Capture the cell that displays the provided text and extract its (X, Y) central coordinate. 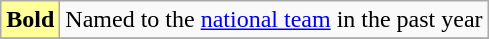
Bold (30, 20)
Named to the national team in the past year (274, 20)
